Search for the cell housing the specified text and yield its (X, Y) center coordinate. 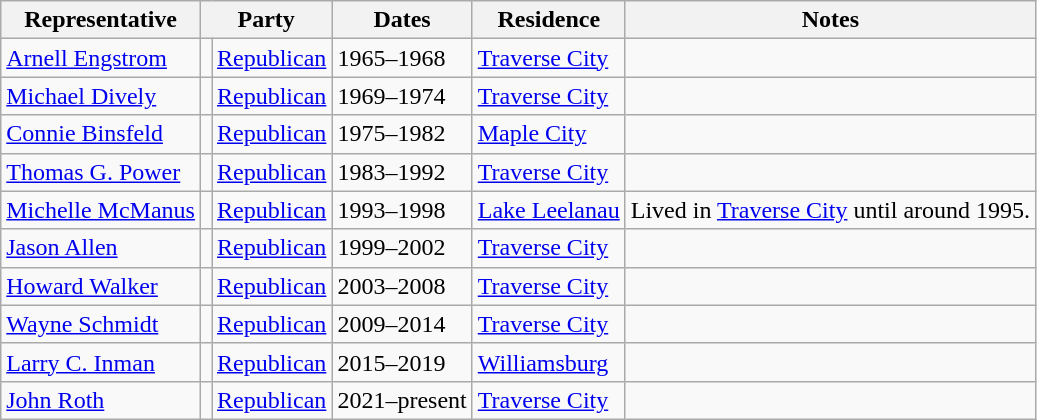
2003–2008 (402, 286)
Representative (101, 20)
Lived in Traverse City until around 1995. (830, 210)
Residence (548, 20)
Michael Dively (101, 96)
Michelle McManus (101, 210)
1975–1982 (402, 134)
Connie Binsfeld (101, 134)
1965–1968 (402, 58)
1999–2002 (402, 248)
1983–1992 (402, 172)
John Roth (101, 400)
Arnell Engstrom (101, 58)
Williamsburg (548, 362)
Jason Allen (101, 248)
Larry C. Inman (101, 362)
Maple City (548, 134)
Thomas G. Power (101, 172)
Howard Walker (101, 286)
Dates (402, 20)
1969–1974 (402, 96)
Notes (830, 20)
Party (266, 20)
Wayne Schmidt (101, 324)
2021–present (402, 400)
Lake Leelanau (548, 210)
2009–2014 (402, 324)
1993–1998 (402, 210)
2015–2019 (402, 362)
